Return the (X, Y) coordinate for the center point of the cell that contains the specified text.  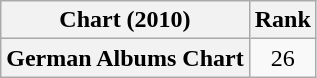
26 (282, 58)
German Albums Chart (125, 58)
Rank (282, 20)
Chart (2010) (125, 20)
